Search for the cell housing the specified text and yield its [X, Y] center coordinate. 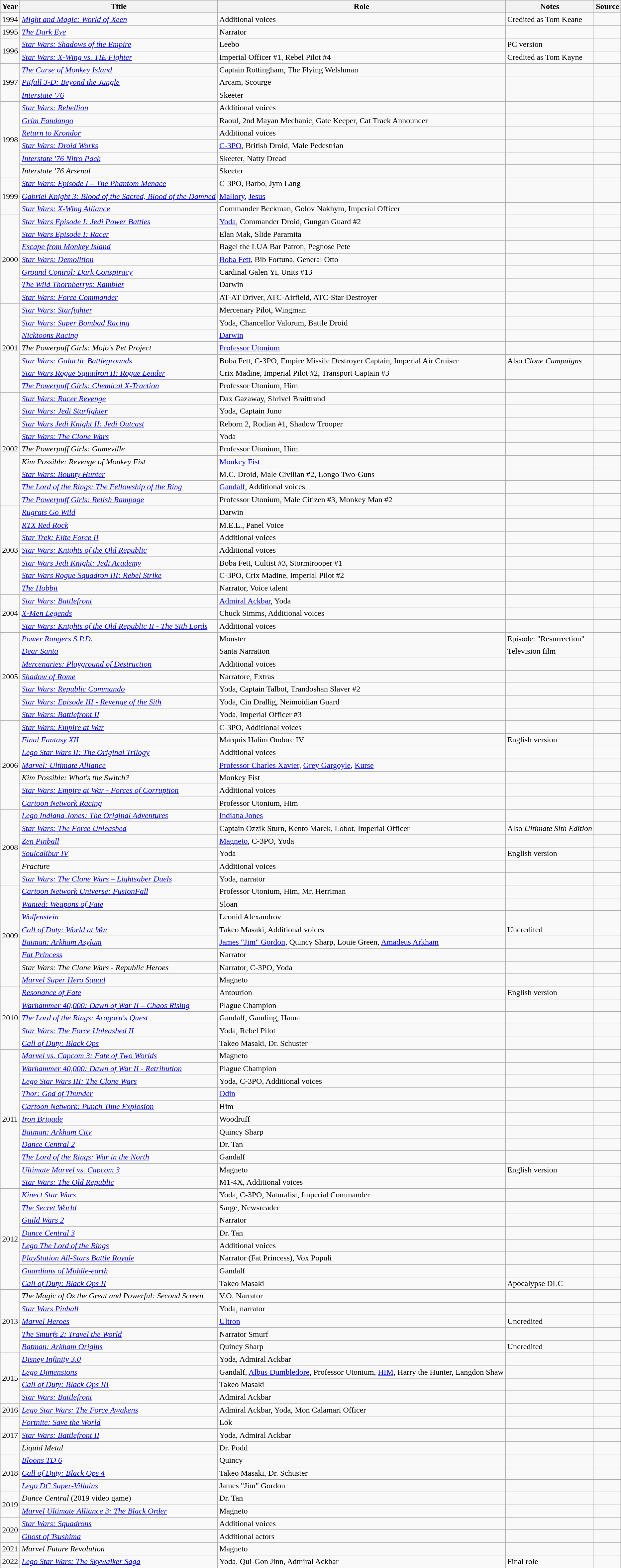
Lego Dimensions [119, 1372]
Ghost of Tsushima [119, 1536]
Star Wars: The Clone Wars [119, 436]
Call of Duty: Black Ops III [119, 1385]
Grim Fandango [119, 120]
Sarge, Newsreader [362, 1208]
Star Trek: Elite Force II [119, 537]
Return to Krondor [119, 133]
The Powerpuff Girls: Mojo's Pet Project [119, 348]
The Powerpuff Girls: Chemical X-Traction [119, 386]
Imperial Officer #1, Rebel Pilot #4 [362, 57]
Interstate '76 [119, 95]
Star Wars Pinball [119, 1309]
Crix Madine, Imperial Pilot #2, Transport Captain #3 [362, 373]
Rugrats Go Wild [119, 512]
Narrator (Fat Princess), Vox Populi [362, 1258]
The Lord of the Rings: The Fellowship of the Ring [119, 487]
Odin [362, 1094]
2000 [10, 259]
Apocalypse DLC [550, 1283]
Star Wars Jedi Knight II: Jedi Outcast [119, 424]
Dear Santa [119, 651]
Star Wars: Starfighter [119, 310]
Cartoon Network Universe: FusionFall [119, 891]
Professor Utonium [362, 348]
Bloons TD 6 [119, 1460]
2006 [10, 765]
C-3PO, British Droid, Male Pedestrian [362, 145]
Bagel the LUA Bar Patron, Pegnose Pete [362, 247]
2001 [10, 348]
C-3PO, Additional voices [362, 727]
M.C. Droid, Male Civilian #2, Longo Two-Guns [362, 474]
Final role [550, 1561]
Star Wars: Jedi Starfighter [119, 411]
1999 [10, 196]
Antourion [362, 993]
Ultimate Marvel vs. Capcom 3 [119, 1169]
Cardinal Galen Yi, Units #13 [362, 272]
Professor Utonium, Him, Mr. Herriman [362, 891]
Admiral Ackbar, Yoda, Mon Calamari Officer [362, 1410]
The Hobbit [119, 588]
Professor Utonium, Male Citizen #3, Monkey Man #2 [362, 500]
The Lord of the Rings: Aragorn's Quest [119, 1018]
PC version [550, 45]
Yoda, Commander Droid, Gungan Guard #2 [362, 222]
AT-AT Driver, ATC-Airfield, ATC-Star Destroyer [362, 297]
1996 [10, 51]
Reborn 2, Rodian #1, Shadow Trooper [362, 424]
Star Wars Rogue Squadron III: Rebel Strike [119, 576]
Captain Rottingham, The Flying Welshman [362, 70]
Final Fantasy XII [119, 740]
Dance Central 3 [119, 1233]
Call of Duty: World at War [119, 929]
Star Wars: Empire at War [119, 727]
Kim Possible: Revenge of Monkey Fist [119, 462]
Dance Central (2019 video game) [119, 1498]
Lego Star Wars: The Force Awakens [119, 1410]
Admiral Ackbar, Yoda [362, 601]
Marquis Halim Ondore IV [362, 740]
1994 [10, 19]
Fortnite: Save the World [119, 1423]
2020 [10, 1530]
Star Wars: Droid Works [119, 145]
Star Wars: X-Wing vs. TIE Fighter [119, 57]
RTX Red Rock [119, 525]
Indiana Jones [362, 816]
Lego Star Wars II: The Original Trilogy [119, 752]
Star Wars: The Force Unleashed II [119, 1031]
Santa Narration [362, 651]
Star Wars: The Old Republic [119, 1182]
Star Wars Episode I: Jedi Power Battles [119, 222]
Star Wars: Episode III - Revenge of the Sith [119, 702]
Yoda, Chancellor Valorum, Battle Droid [362, 323]
2004 [10, 613]
Wanted: Weapons of Fate [119, 904]
Warhammer 40,000: Dawn of War II - Retribution [119, 1068]
Star Wars: Racer Revenge [119, 399]
Star Wars Episode I: Racer [119, 234]
Liquid Metal [119, 1448]
Skeeter, Natty Dread [362, 158]
C-3PO, Barbo, Jym Lang [362, 184]
Interstate '76 Arsenal [119, 171]
Star Wars: X-Wing Alliance [119, 209]
2015 [10, 1378]
2005 [10, 677]
Year [10, 7]
Lego The Lord of the Rings [119, 1245]
Kinect Star Wars [119, 1195]
Dance Central 2 [119, 1144]
Elan Mak, Slide Paramita [362, 234]
Boba Fett, C-3PO, Empire Missile Destroyer Captain, Imperial Air Cruiser [362, 360]
Pitfall 3-D: Beyond the Jungle [119, 82]
Fat Princess [119, 955]
Batman: Arkham City [119, 1132]
Might and Magic: World of Xeen [119, 19]
1998 [10, 139]
Yoda, Qui-Gon Jinn, Admiral Ackbar [362, 1561]
Kim Possible: What's the Switch? [119, 778]
Raoul, 2nd Mayan Mechanic, Gate Keeper, Cat Track Announcer [362, 120]
Boba Fett, Cultist #3, Stormtrooper #1 [362, 563]
2003 [10, 550]
Mallory, Jesus [362, 196]
Admiral Ackbar [362, 1397]
The Wild Thornberrys: Rambler [119, 285]
Star Wars: Episode I – The Phantom Menace [119, 184]
Chuck Simms, Additional voices [362, 613]
Call of Duty: Black Ops [119, 1043]
2018 [10, 1473]
Marvel: Ultimate Alliance [119, 765]
Star Wars: Knights of the Old Republic II - The Sith Lords [119, 626]
2009 [10, 936]
Quincy [362, 1460]
Role [362, 7]
Notes [550, 7]
Star Wars: Galactic Battlegrounds [119, 360]
X-Men Legends [119, 613]
Gandalf, Additional voices [362, 487]
Star Wars Rogue Squadron II: Rogue Leader [119, 373]
Star Wars Jedi Knight: Jedi Academy [119, 563]
Call of Duty: Black Ops II [119, 1283]
Credited as Tom Keane [550, 19]
Credited as Tom Kayne [550, 57]
Lego Star Wars III: The Clone Wars [119, 1081]
Additional actors [362, 1536]
James "Jim" Gordon [362, 1486]
Narrator, C-3PO, Yoda [362, 968]
Woodruff [362, 1119]
The Powerpuff Girls: Gameville [119, 449]
Gandalf, Albus Dumbledore, Professor Utonium, HIM, Harry the Hunter, Langdon Shaw [362, 1372]
2021 [10, 1549]
James "Jim" Gordon, Quincy Sharp, Louie Green, Amadeus Arkham [362, 942]
Yoda, Cin Drallig, Neimoidian Guard [362, 702]
Batman: Arkham Origins [119, 1346]
Yoda, C-3PO, Naturalist, Imperial Commander [362, 1195]
Warhammer 40,000: Dawn of War II – Chaos Rising [119, 1005]
Lego Indiana Jones: The Original Adventures [119, 816]
2017 [10, 1435]
Shadow of Rome [119, 677]
Lego Star Wars: The Skywalker Saga [119, 1561]
C-3PO, Crix Madine, Imperial Pilot #2 [362, 576]
Yoda, Imperial Officer #3 [362, 714]
Boba Fett, Bib Fortuna, General Otto [362, 259]
2019 [10, 1505]
1997 [10, 82]
Gabriel Knight 3: Blood of the Sacred, Blood of the Damned [119, 196]
Professor Charles Xavier, Grey Gargoyle, Kurse [362, 765]
Takeo Masaki, Additional voices [362, 929]
Also Clone Campaigns [550, 360]
Call of Duty: Black Ops 4 [119, 1473]
The Dark Eye [119, 32]
Cartoon Network: Punch Time Explosion [119, 1106]
Star Wars: The Force Unleashed [119, 828]
Yoda, Rebel Pilot [362, 1031]
Episode: "Resurrection" [550, 639]
Gandalf, Gamling, Hama [362, 1018]
The Secret World [119, 1208]
Arcam, Scourge [362, 82]
Interstate '76 Nitro Pack [119, 158]
Yoda, C-3PO, Additional voices [362, 1081]
Magneto, C-3PO, Yoda [362, 841]
Commander Beckman, Golov Nakhym, Imperial Officer [362, 209]
Marvel vs. Capcom 3: Fate of Two Worlds [119, 1056]
Yoda, Captain Juno [362, 411]
Ultron [362, 1321]
Yoda, Captain Talbot, Trandoshan Slaver #2 [362, 689]
Star Wars: Rebellion [119, 108]
Lego DC Super-Villains [119, 1486]
Star Wars: Squadrons [119, 1523]
Marvel Future Revolution [119, 1549]
Star Wars: Knights of the Old Republic [119, 550]
Wolfenstein [119, 917]
2008 [10, 847]
Narrator Smurf [362, 1334]
Disney Infinity 3.0 [119, 1359]
2002 [10, 449]
Star Wars: Force Commander [119, 297]
Batman: Arkham Asylum [119, 942]
Marvel Super Hero Squad [119, 980]
Title [119, 7]
Iron Brigade [119, 1119]
Star Wars: Bounty Hunter [119, 474]
Ground Control: Dark Conspiracy [119, 272]
Marvel Ultimate Alliance 3: The Black Order [119, 1511]
Soulcalibur IV [119, 854]
Also Ultimate Sith Edition [550, 828]
The Lord of the Rings: War in the North [119, 1157]
2010 [10, 1018]
Resonance of Fate [119, 993]
PlayStation All-Stars Battle Royale [119, 1258]
Him [362, 1106]
Fracture [119, 866]
Star Wars: Super Bombad Racing [119, 323]
Dr. Podd [362, 1448]
The Magic of Oz the Great and Powerful: Second Screen [119, 1296]
Star Wars: Republic Commando [119, 689]
Zen Pinball [119, 841]
The Powerpuff Girls: Relish Rampage [119, 500]
2016 [10, 1410]
Mercenary Pilot, Wingman [362, 310]
2011 [10, 1119]
Television film [550, 651]
Star Wars: Shadows of the Empire [119, 45]
Narrator, Voice talent [362, 588]
Leonid Alexandrov [362, 917]
Lok [362, 1423]
Star Wars: The Clone Wars - Republic Heroes [119, 968]
Marvel Heroes [119, 1321]
Source [607, 7]
Mercenaries: Playground of Destruction [119, 664]
Leebo [362, 45]
Nicktoons Racing [119, 335]
1995 [10, 32]
V.O. Narrator [362, 1296]
Captain Ozzik Sturn, Kento Marek, Lobot, Imperial Officer [362, 828]
Escape from Monkey Island [119, 247]
Guardians of Middle-earth [119, 1271]
M.E.L., Panel Voice [362, 525]
2012 [10, 1239]
Cartoon Network Racing [119, 803]
Monster [362, 639]
2022 [10, 1561]
2013 [10, 1321]
M1-4X, Additional voices [362, 1182]
Guild Wars 2 [119, 1220]
Dax Gazaway, Shrivel Braittrand [362, 399]
Star Wars: The Clone Wars – Lightsaber Duels [119, 879]
The Curse of Monkey Island [119, 70]
Narratore, Extras [362, 677]
Star Wars: Demolition [119, 259]
Sloan [362, 904]
Power Rangers S.P.D. [119, 639]
Star Wars: Empire at War - Forces of Corruption [119, 790]
The Smurfs 2: Travel the World [119, 1334]
Thor: God of Thunder [119, 1094]
